Extract the (x, y) coordinate from the center of the cell holding the provided text.  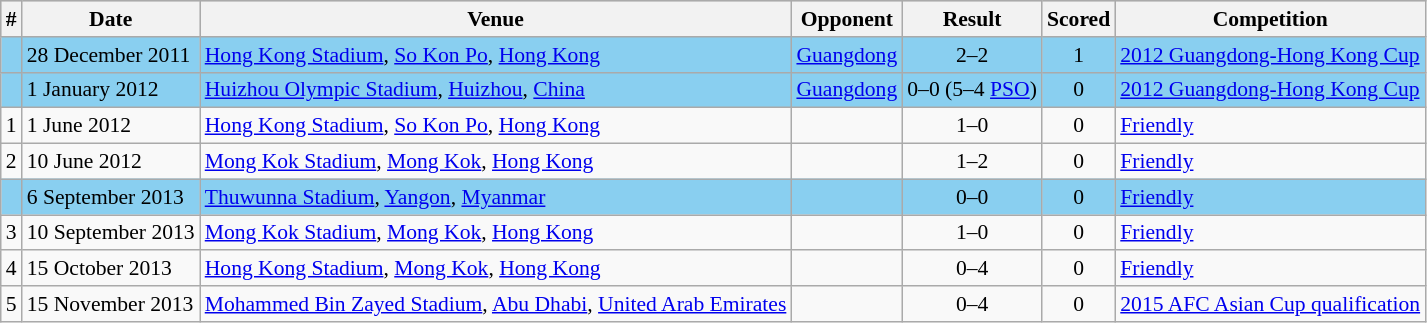
Date (111, 19)
15 November 2013 (111, 304)
1–2 (972, 162)
Result (972, 19)
0–0 (5–4 PSO) (972, 90)
2–2 (972, 55)
10 September 2013 (111, 233)
Thuwunna Stadium, Yangon, Myanmar (496, 197)
1 June 2012 (111, 126)
1 January 2012 (111, 90)
28 December 2011 (111, 55)
# (12, 19)
Hong Kong Stadium, Mong Kok, Hong Kong (496, 269)
Huizhou Olympic Stadium, Huizhou, China (496, 90)
5 (12, 304)
15 October 2013 (111, 269)
6 September 2013 (111, 197)
0–0 (972, 197)
Venue (496, 19)
Scored (1078, 19)
2 (12, 162)
10 June 2012 (111, 162)
3 (12, 233)
2015 AFC Asian Cup qualification (1270, 304)
4 (12, 269)
Opponent (846, 19)
Mohammed Bin Zayed Stadium, Abu Dhabi, United Arab Emirates (496, 304)
Competition (1270, 19)
